Output the (X, Y) coordinate of the center of the cell containing the given text.  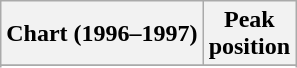
Chart (1996–1997) (102, 34)
Peakposition (249, 34)
